From the cell containing the given text, extract its center point as [x, y] coordinate. 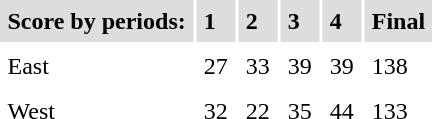
East [96, 66]
3 [300, 21]
33 [258, 66]
27 [216, 66]
4 [342, 21]
Score by periods: [96, 21]
2 [258, 21]
Final [398, 21]
1 [216, 21]
138 [398, 66]
